From the cell containing the given text, extract its center point as [x, y] coordinate. 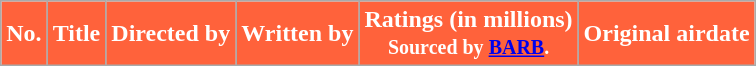
Directed by [171, 34]
Written by [298, 34]
Ratings (in millions) Sourced by BARB. [468, 34]
No. [24, 34]
Title [76, 34]
Original airdate [666, 34]
